Output the (x, y) coordinate of the center of the cell containing the given text.  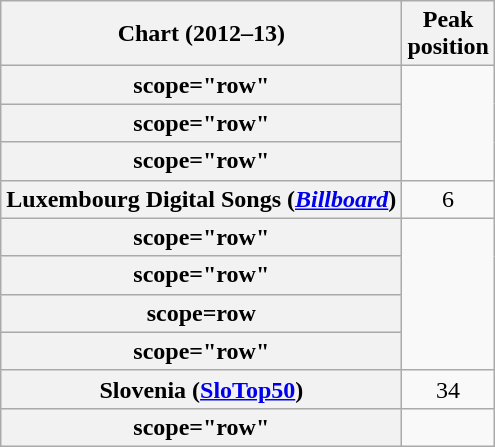
Peakposition (448, 34)
scope=row (202, 313)
Luxembourg Digital Songs (Billboard) (202, 199)
Slovenia (SloTop50) (202, 389)
34 (448, 389)
6 (448, 199)
Chart (2012–13) (202, 34)
